Output the [X, Y] coordinate of the center of the cell containing the given text.  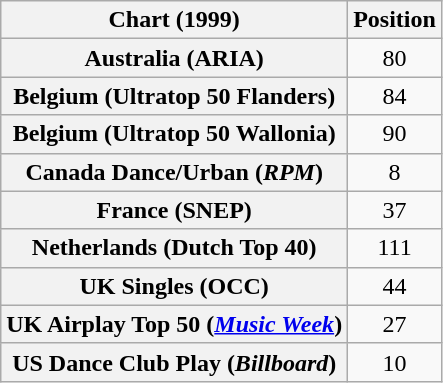
27 [395, 324]
Belgium (Ultratop 50 Wallonia) [174, 134]
84 [395, 96]
Netherlands (Dutch Top 40) [174, 248]
UK Airplay Top 50 (Music Week) [174, 324]
UK Singles (OCC) [174, 286]
90 [395, 134]
Australia (ARIA) [174, 58]
44 [395, 286]
10 [395, 362]
Canada Dance/Urban (RPM) [174, 172]
Belgium (Ultratop 50 Flanders) [174, 96]
Chart (1999) [174, 20]
111 [395, 248]
Position [395, 20]
37 [395, 210]
8 [395, 172]
France (SNEP) [174, 210]
US Dance Club Play (Billboard) [174, 362]
80 [395, 58]
